Provide the (x, y) coordinate of the cell's center where the given text is located.  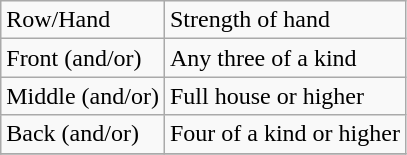
Back (and/or) (83, 134)
Full house or higher (284, 96)
Four of a kind or higher (284, 134)
Middle (and/or) (83, 96)
Any three of a kind (284, 58)
Row/Hand (83, 20)
Front (and/or) (83, 58)
Strength of hand (284, 20)
